Scan for the cell matching the given text and deliver its (x, y) coordinate at center. 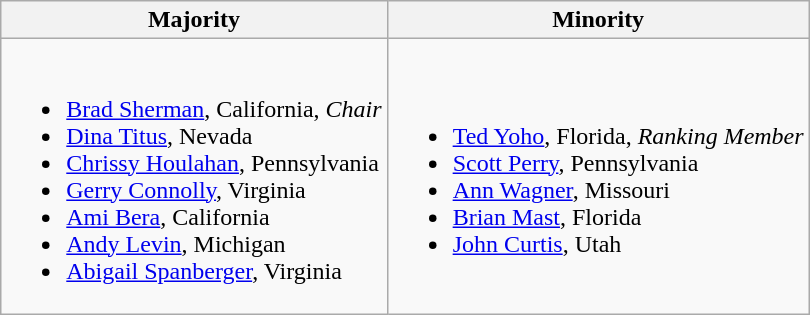
Majority (194, 20)
Ted Yoho, Florida, Ranking MemberScott Perry, PennsylvaniaAnn Wagner, MissouriBrian Mast, FloridaJohn Curtis, Utah (598, 176)
Minority (598, 20)
